For the text-containing cell, return its midpoint in (X, Y) coordinate format. 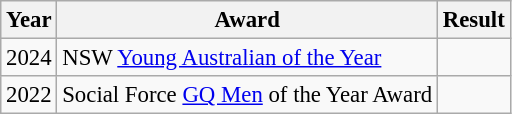
Social Force GQ Men of the Year Award (248, 95)
2024 (29, 58)
Year (29, 20)
Result (474, 20)
NSW Young Australian of the Year (248, 58)
2022 (29, 95)
Award (248, 20)
